Find where the given text appears and provide that cell's center as [X, Y] coordinate. 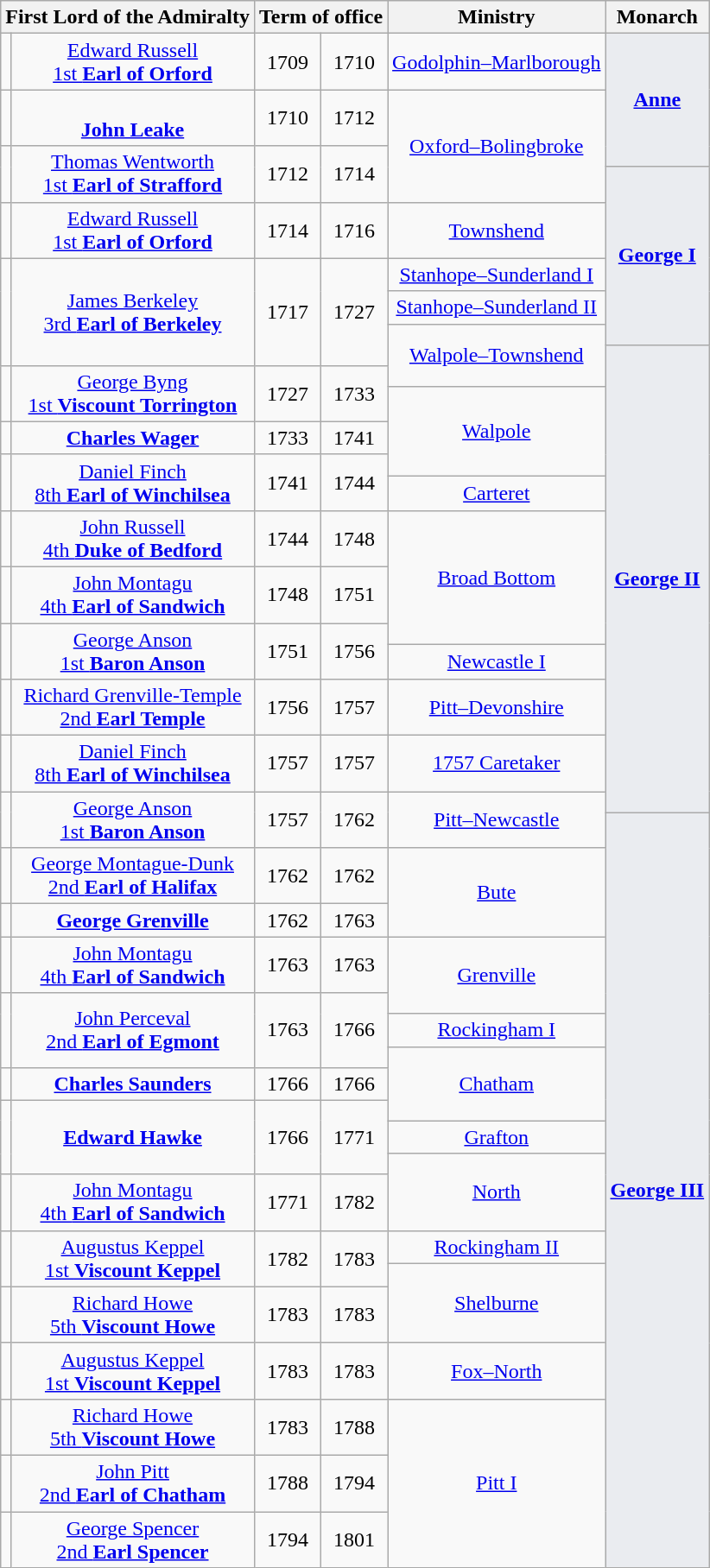
Bute [497, 893]
Ministry [497, 17]
John Perceval2nd Earl of Egmont [133, 1030]
Fox–North [497, 1371]
James Berkeley3rd Earl of Berkeley [133, 312]
Stanhope–Sunderland I [497, 275]
Townshend [497, 230]
George Spencer2nd Earl Spencer [133, 1539]
Grafton [497, 1137]
Grenville [497, 976]
Thomas Wentworth1st Earl of Strafford [133, 174]
Term of office [320, 17]
1709 [287, 62]
Rockingham I [497, 1030]
Newcastle I [497, 662]
George Grenville [133, 920]
George II [657, 579]
Walpole–Townshend [497, 355]
Walpole [497, 431]
George Byng1st Viscount Torrington [133, 394]
Rockingham II [497, 1247]
Pitt–Devonshire [497, 708]
George I [657, 256]
1757 Caretaker [497, 763]
Oxford–Bolingbroke [497, 146]
Carteret [497, 493]
Chatham [497, 1084]
Broad Bottom [497, 577]
Charles Saunders [133, 1084]
George Montague-Dunk2nd Earl of Halifax [133, 876]
North [497, 1192]
John Pitt2nd Earl of Chatham [133, 1483]
Stanhope–Sunderland II [497, 307]
Richard Grenville-Temple2nd Earl Temple [133, 708]
John Leake [133, 117]
Godolphin–Marlborough [497, 62]
John Russell4th Duke of Bedford [133, 539]
1801 [354, 1539]
Pitt I [497, 1483]
Shelburne [497, 1303]
First Lord of the Admiralty [128, 17]
Pitt–Newcastle [497, 820]
Anne [657, 100]
1717 [287, 312]
Edward Hawke [133, 1137]
George III [657, 1190]
Charles Wager [133, 438]
1716 [354, 230]
Monarch [657, 17]
